Search for the cell housing the specified text and yield its [X, Y] center coordinate. 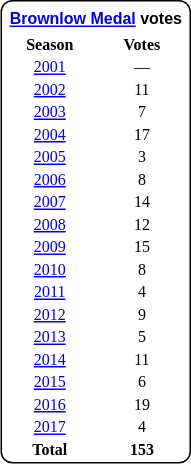
2007 [50, 202]
2015 [50, 382]
19 [142, 404]
2016 [50, 404]
2003 [50, 112]
2010 [50, 270]
2006 [50, 180]
Votes [142, 44]
5 [142, 337]
2005 [50, 157]
2004 [50, 134]
2014 [50, 360]
15 [142, 247]
7 [142, 112]
2013 [50, 337]
2002 [50, 90]
2001 [50, 67]
Brownlow Medal votes [96, 18]
— [142, 67]
14 [142, 202]
Season [50, 44]
153 [142, 450]
2009 [50, 247]
2008 [50, 224]
3 [142, 157]
17 [142, 134]
Total [50, 450]
2017 [50, 427]
2011 [50, 292]
2012 [50, 314]
12 [142, 224]
6 [142, 382]
9 [142, 314]
